Detect which cell encompasses the target text, then output its (x, y) center coordinate. 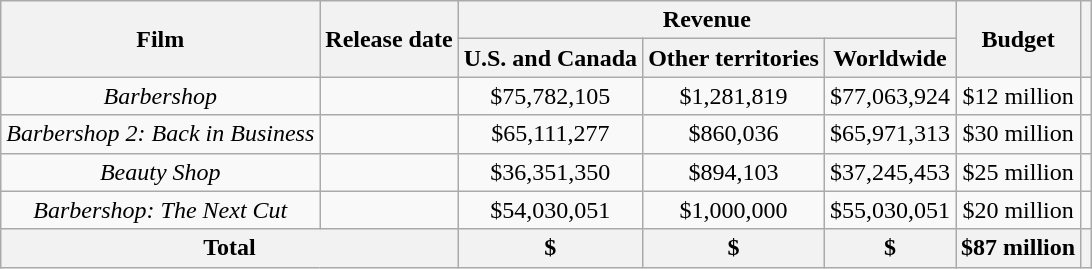
Release date (389, 39)
$25 million (1018, 172)
$87 million (1018, 248)
$65,111,277 (550, 134)
$1,281,819 (734, 96)
Barbershop: The Next Cut (160, 210)
$894,103 (734, 172)
Barbershop 2: Back in Business (160, 134)
Barbershop (160, 96)
$30 million (1018, 134)
Film (160, 39)
Revenue (706, 20)
$75,782,105 (550, 96)
Budget (1018, 39)
$65,971,313 (890, 134)
$860,036 (734, 134)
$12 million (1018, 96)
Total (230, 248)
$36,351,350 (550, 172)
$20 million (1018, 210)
$77,063,924 (890, 96)
$54,030,051 (550, 210)
$37,245,453 (890, 172)
U.S. and Canada (550, 58)
$1,000,000 (734, 210)
Beauty Shop (160, 172)
Other territories (734, 58)
$55,030,051 (890, 210)
Worldwide (890, 58)
